Determine the (X, Y) coordinate at the center of the cell enclosing the given text.  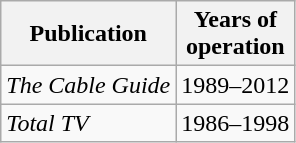
Total TV (88, 123)
1986–1998 (236, 123)
The Cable Guide (88, 85)
1989–2012 (236, 85)
Years ofoperation (236, 34)
Publication (88, 34)
